Detect which cell encompasses the target text, then output its (X, Y) center coordinate. 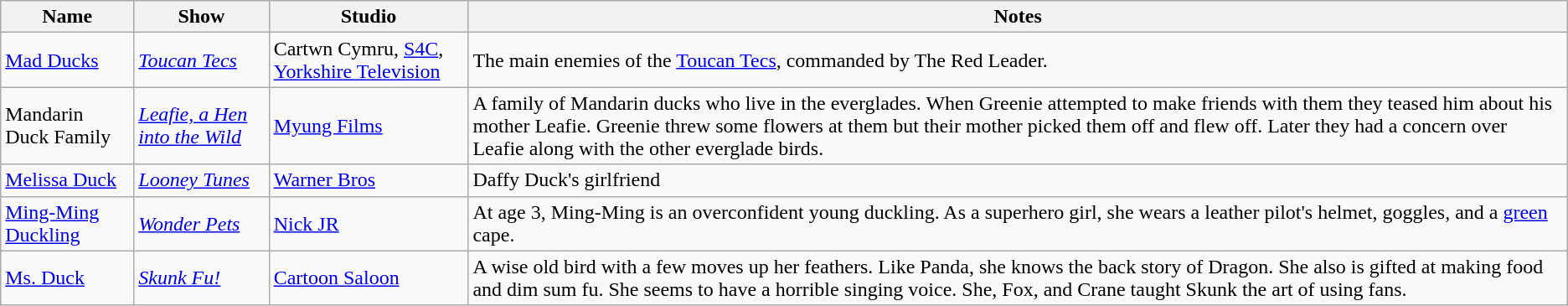
Wonder Pets (201, 223)
At age 3, Ming-Ming is an overconfident young duckling. As a superhero girl, she wears a leather pilot's helmet, goggles, and a green cape. (1018, 223)
Myung Films (369, 126)
Notes (1018, 17)
The main enemies of the Toucan Tecs, commanded by The Red Leader. (1018, 60)
Warner Bros (369, 180)
Melissa Duck (67, 180)
Ming-Ming Duckling (67, 223)
Toucan Tecs (201, 60)
Show (201, 17)
Mandarin Duck Family (67, 126)
Looney Tunes (201, 180)
Cartoon Saloon (369, 278)
Leafie, a Hen into the Wild (201, 126)
Mad Ducks (67, 60)
Name (67, 17)
Daffy Duck's girlfriend (1018, 180)
Skunk Fu! (201, 278)
Cartwn Cymru, S4C, Yorkshire Television (369, 60)
Ms. Duck (67, 278)
Nick JR (369, 223)
Studio (369, 17)
